Pinpoint the cell where the given text exists, returning its [X, Y] midpoint coordinate. 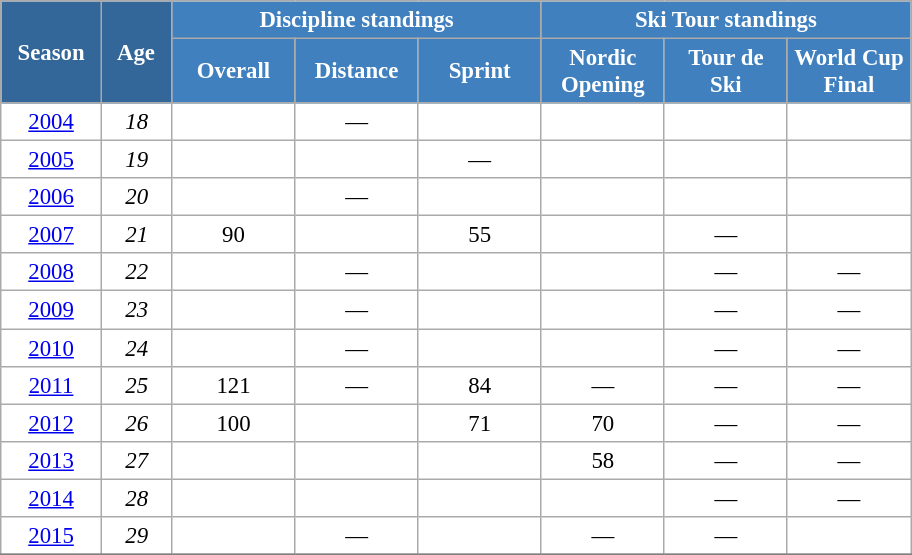
2006 [52, 197]
100 [234, 423]
2014 [52, 498]
Season [52, 52]
90 [234, 235]
58 [602, 460]
84 [480, 385]
2007 [52, 235]
Ski Tour standings [726, 20]
18 [136, 122]
29 [136, 536]
Distance [356, 72]
2010 [52, 348]
Overall [234, 72]
25 [136, 385]
World CupFinal [848, 72]
23 [136, 310]
2013 [52, 460]
20 [136, 197]
121 [234, 385]
27 [136, 460]
2015 [52, 536]
2009 [52, 310]
2008 [52, 273]
2011 [52, 385]
Discipline standings [356, 20]
28 [136, 498]
70 [602, 423]
2012 [52, 423]
Age [136, 52]
Sprint [480, 72]
22 [136, 273]
71 [480, 423]
55 [480, 235]
21 [136, 235]
19 [136, 160]
2004 [52, 122]
NordicOpening [602, 72]
2005 [52, 160]
24 [136, 348]
Tour deSki [726, 72]
26 [136, 423]
